From the cell containing the given text, extract its center point as (x, y) coordinate. 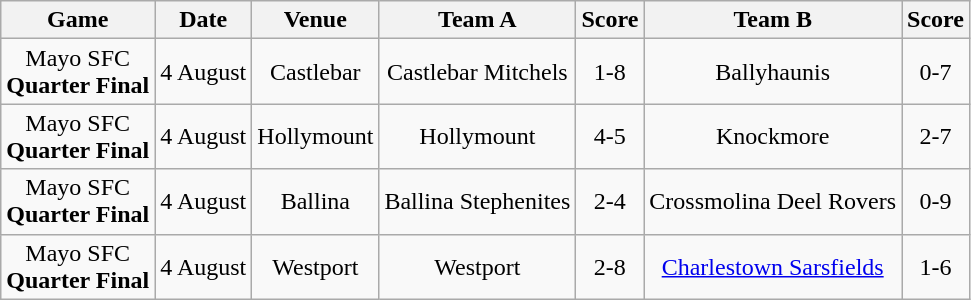
Ballyhaunis (773, 72)
Ballina (316, 202)
Team A (478, 20)
Castlebar Mitchels (478, 72)
0-9 (936, 202)
Venue (316, 20)
0-7 (936, 72)
Knockmore (773, 136)
1-6 (936, 266)
Castlebar (316, 72)
2-7 (936, 136)
1-8 (610, 72)
2-8 (610, 266)
2-4 (610, 202)
Team B (773, 20)
4-5 (610, 136)
Crossmolina Deel Rovers (773, 202)
Game (78, 20)
Ballina Stephenites (478, 202)
Charlestown Sarsfields (773, 266)
Date (204, 20)
